Return the [X, Y] coordinate for the center point of the cell that contains the specified text.  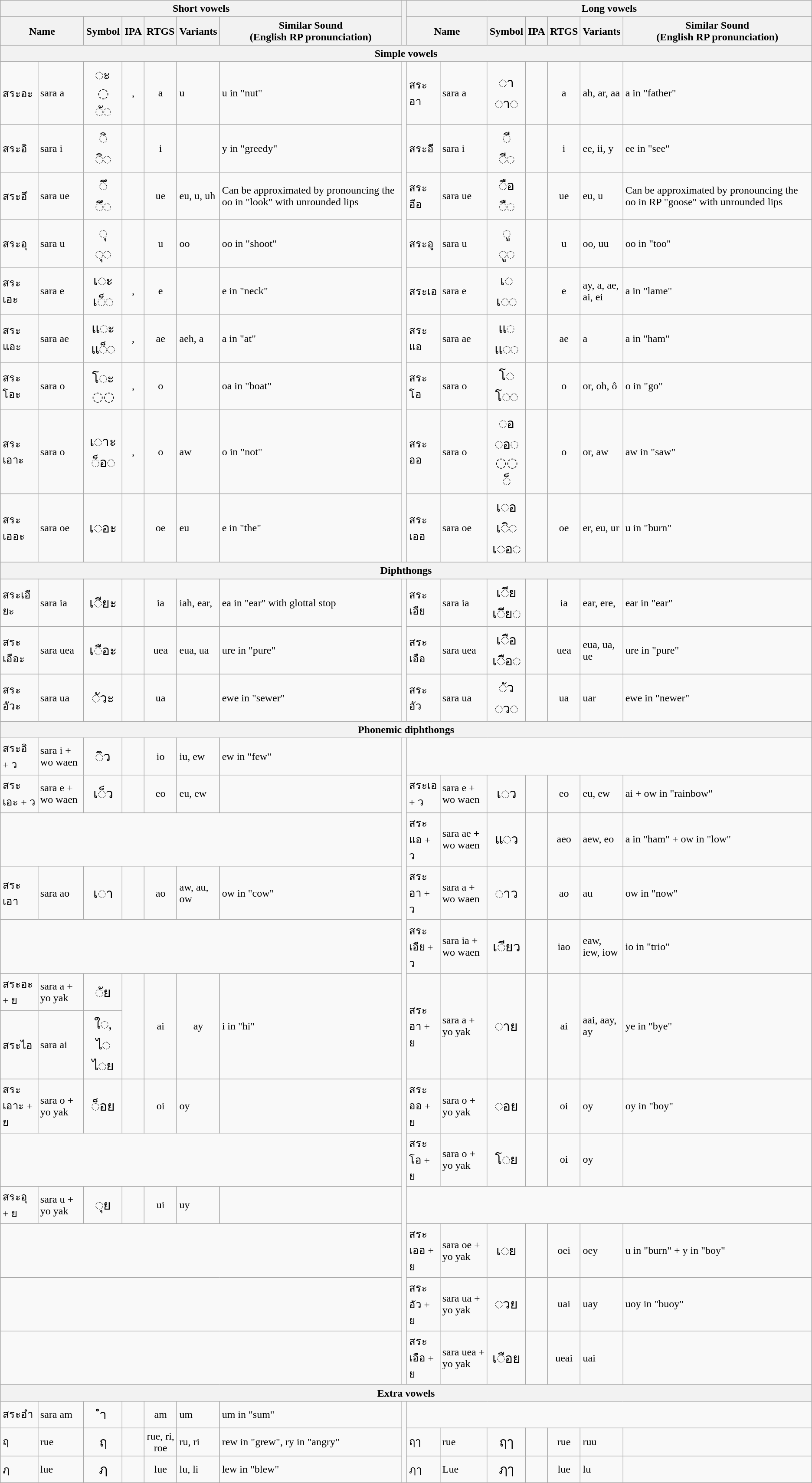
แ◌ะ แ◌็◌ [103, 339]
สระแอ [423, 339]
◌าว [506, 893]
สระแอ + ว [423, 839]
◌อ ◌อ◌◌◌ ◌็ [506, 452]
ah, ar, aa [602, 93]
sara a + wo waen [463, 893]
สระเอือ [423, 650]
สระเอ + ว [423, 794]
โ◌ โ◌◌ [506, 386]
ru, ri [198, 1442]
สระเอือ + ย [423, 1358]
โ◌ะ ◌◌ [103, 386]
io in "trio" [717, 947]
◌ี ◌ี◌ [506, 148]
uay [602, 1304]
แ◌ แ◌◌ [506, 339]
ow in "now" [717, 893]
สระอุ [19, 243]
เ◌ เ◌◌ [506, 291]
สระอู [423, 243]
สระเออ + ย [423, 1251]
um in "sum" [311, 1414]
eua, ua, ue [602, 650]
◌ู ◌ู◌ [506, 243]
io [160, 756]
a in "at" [311, 339]
ruu [602, 1442]
ee, ii, y [602, 148]
ear in "ear" [717, 603]
◌ิว [103, 756]
◌ุย [103, 1205]
lew in "blew" [311, 1470]
สระอิ + ว [19, 756]
ear, ere, [602, 603]
เ◌ือย [506, 1358]
ueai [564, 1358]
Can be approximated by pronouncing the oo in "look" with unrounded lips [311, 196]
ow in "cow" [311, 893]
สระเอา [19, 893]
sara ai [61, 1045]
sara ua + yo yak [463, 1304]
aeo [564, 839]
oei [564, 1251]
aai, aay, ay [602, 1026]
iah, ear, [198, 603]
sara ae + wo waen [463, 839]
◌อย [506, 1106]
สระอิ [19, 148]
oa in "boat" [311, 386]
เ◌า [103, 893]
◌วย [506, 1304]
aeh, a [198, 339]
aw, au, ow [198, 893]
สระอึ [19, 196]
eu, u, uh [198, 196]
Long vowels [609, 9]
Diphthongs [406, 570]
สระโอ [423, 386]
sara i + wo waen [61, 756]
lu [602, 1470]
สระอัว + ย [423, 1304]
สระเออ [423, 528]
◌ัย [103, 992]
ew in "few" [311, 756]
aew, eo [602, 839]
uoy in "buoy" [717, 1304]
Lue [463, 1470]
สระอัวะ [19, 697]
lu, li [198, 1470]
สระอะ [19, 93]
au [602, 893]
ay, a, ae, ai, ei [602, 291]
oo in "shoot" [311, 243]
oo in "too" [717, 243]
สระอา [423, 93]
oey [602, 1251]
สระเอาะ + ย [19, 1106]
ui [160, 1205]
สระเอือะ [19, 650]
oo [198, 243]
สระอัว [423, 697]
o in "go" [717, 386]
ye in "bye" [717, 1026]
เ◌ียะ [103, 603]
◌ุ ◌ุ◌ [103, 243]
or, aw [602, 452]
e in "the" [311, 528]
ewe in "newer" [717, 697]
เ◌ียว [506, 947]
ใ◌, ไ◌ไ◌ย [103, 1045]
เ◌ีย เ◌ีย◌ [506, 603]
i in "hi" [311, 1026]
◌ิ ◌ิ◌ [103, 148]
สระโอ + ย [423, 1160]
◌ือ ◌ื◌ [506, 196]
sara am [61, 1414]
สระเอาะ [19, 452]
ea in "ear" with glottal stop [311, 603]
◌ัว ◌ว◌ [506, 697]
Short vowels [201, 9]
am [160, 1414]
◌ัวะ [103, 697]
สระอะ + ย [19, 992]
สระอำ [19, 1414]
u in "nut" [311, 93]
iu, ew [198, 756]
aw [198, 452]
สระออ + ย [423, 1106]
Simple vowels [406, 53]
สระโอะ [19, 386]
oo, uu [602, 243]
สระอา + ย [423, 1026]
เ◌อะ [103, 528]
โ◌ย [506, 1160]
เ◌ะ เ◌็◌ [103, 291]
สระไอ [19, 1045]
or, oh, ô [602, 386]
สระแอะ [19, 339]
um [198, 1414]
a in "ham" + ow in "low" [717, 839]
aw in "saw" [717, 452]
◌ะ ◌ ◌ั◌ [103, 93]
Can be approximated by pronouncing the oo in RP "goose" with unrounded lips [717, 196]
สระอือ [423, 196]
rew in "grew", ry in "angry" [311, 1442]
er, eu, ur [602, 528]
เ◌ือะ [103, 650]
sara ao [61, 893]
สระเออะ [19, 528]
u in "burn" [717, 528]
สระอี [423, 148]
◌า ◌า◌ [506, 93]
แ◌ว [506, 839]
เ◌ย [506, 1251]
u in "burn" + y in "boy" [717, 1251]
iao [564, 947]
เ◌ือ เ◌ือ◌ [506, 650]
สระออ [423, 452]
◌าย [506, 1026]
สระเอีย + ว [423, 947]
uar [602, 697]
เ◌ว [506, 794]
สระเอีย [423, 603]
สระอุ + ย [19, 1205]
เ◌าะ ◌็อ◌ [103, 452]
ee in "see" [717, 148]
eua, ua [198, 650]
ai + ow in "rainbow" [717, 794]
Phonemic diphthongs [406, 730]
สระเอ [423, 291]
a in "father" [717, 93]
eaw, iew, iow [602, 947]
sara ia + wo waen [463, 947]
sara oe + yo yak [463, 1251]
ewe in "sewer" [311, 697]
a in "lame" [717, 291]
eu, u [602, 196]
◌ึ ◌ึ◌ [103, 196]
y in "greedy" [311, 148]
e in "neck" [311, 291]
เ◌อ เ◌ิ◌ เ◌อ◌ [506, 528]
สระเอะ + ว [19, 794]
a in "ham" [717, 339]
sara uea + yo yak [463, 1358]
เ◌็ว [103, 794]
eu [198, 528]
uy [198, 1205]
oy in "boy" [717, 1106]
Extra vowels [406, 1393]
ำ [103, 1414]
rue, ri, roe [160, 1442]
สระเอะ [19, 291]
ay [198, 1026]
sara u + yo yak [61, 1205]
o in "not" [311, 452]
สระเอียะ [19, 603]
◌็อย [103, 1106]
สระอา + ว [423, 893]
